Search for the cell housing the specified text and yield its [x, y] center coordinate. 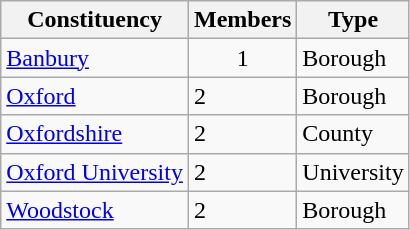
Oxford University [95, 172]
University [353, 172]
Oxfordshire [95, 134]
Members [242, 20]
County [353, 134]
Banbury [95, 58]
Woodstock [95, 210]
Constituency [95, 20]
Oxford [95, 96]
1 [242, 58]
Type [353, 20]
